Scan for the cell matching the given text and deliver its (x, y) coordinate at center. 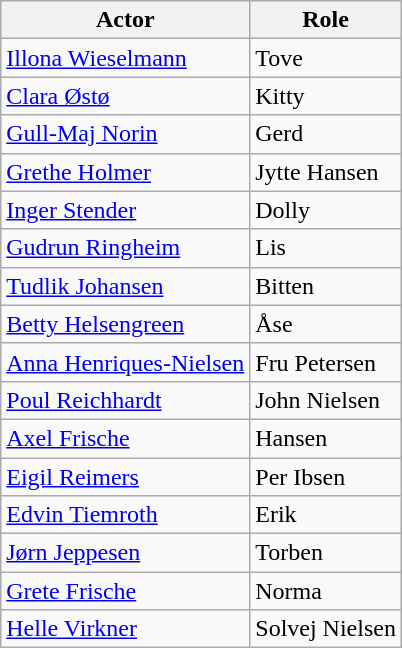
Solvej Nielsen (326, 629)
Grete Frische (126, 591)
Dolly (326, 210)
Inger Stender (126, 210)
Eigil Reimers (126, 477)
Norma (326, 591)
Betty Helsengreen (126, 324)
Gerd (326, 134)
Bitten (326, 286)
Hansen (326, 438)
Lis (326, 248)
John Nielsen (326, 400)
Per Ibsen (326, 477)
Torben (326, 553)
Actor (126, 20)
Gudrun Ringheim (126, 248)
Åse (326, 324)
Grethe Holmer (126, 172)
Axel Frische (126, 438)
Jørn Jeppesen (126, 553)
Tudlik Johansen (126, 286)
Poul Reichhardt (126, 400)
Role (326, 20)
Helle Virkner (126, 629)
Erik (326, 515)
Fru Petersen (326, 362)
Clara Østø (126, 96)
Kitty (326, 96)
Anna Henriques-Nielsen (126, 362)
Tove (326, 58)
Edvin Tiemroth (126, 515)
Gull-Maj Norin (126, 134)
Illona Wieselmann (126, 58)
Jytte Hansen (326, 172)
